For the text-containing cell, return its midpoint in (x, y) coordinate format. 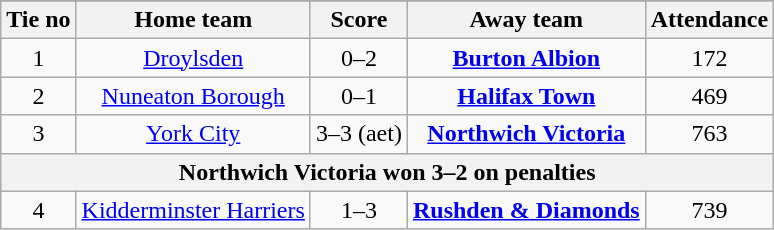
0–2 (358, 58)
0–1 (358, 96)
4 (38, 210)
Tie no (38, 20)
Away team (526, 20)
Home team (193, 20)
763 (709, 134)
3–3 (aet) (358, 134)
York City (193, 134)
Burton Albion (526, 58)
Kidderminster Harriers (193, 210)
3 (38, 134)
Nuneaton Borough (193, 96)
Attendance (709, 20)
Northwich Victoria (526, 134)
Droylsden (193, 58)
2 (38, 96)
Halifax Town (526, 96)
739 (709, 210)
172 (709, 58)
Score (358, 20)
1 (38, 58)
1–3 (358, 210)
Rushden & Diamonds (526, 210)
Northwich Victoria won 3–2 on penalties (388, 172)
469 (709, 96)
